Determine the (x, y) coordinate at the center of the cell enclosing the given text.  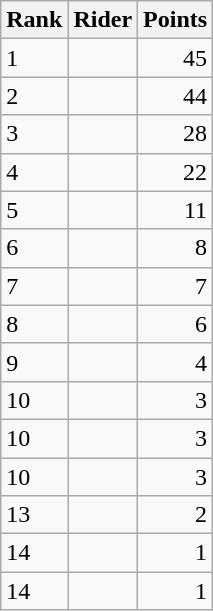
28 (176, 134)
Rank (34, 20)
22 (176, 172)
45 (176, 58)
Points (176, 20)
11 (176, 210)
5 (34, 210)
44 (176, 96)
13 (34, 515)
Rider (103, 20)
9 (34, 362)
